Search for the cell housing the specified text and yield its (X, Y) center coordinate. 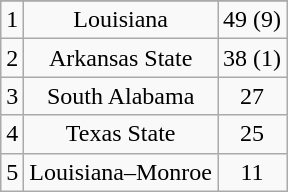
38 (1) (252, 58)
11 (252, 172)
49 (9) (252, 20)
3 (12, 96)
25 (252, 134)
2 (12, 58)
Texas State (121, 134)
1 (12, 20)
5 (12, 172)
South Alabama (121, 96)
Arkansas State (121, 58)
27 (252, 96)
Louisiana (121, 20)
Louisiana–Monroe (121, 172)
4 (12, 134)
